From the cell containing the given text, extract its center point as (x, y) coordinate. 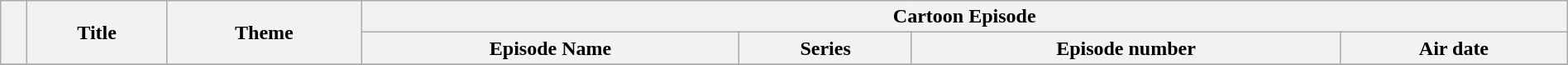
Episode number (1126, 48)
Cartoon Episode (964, 17)
Series (825, 48)
Air date (1454, 48)
Theme (265, 32)
Episode Name (551, 48)
Title (98, 32)
